Return [X, Y] of the center of cell containing provided text 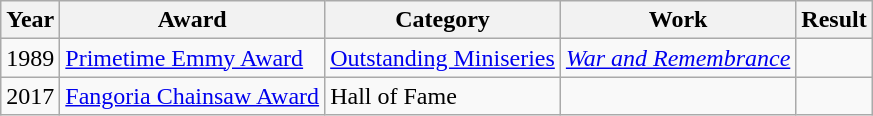
Hall of Fame [443, 96]
War and Remembrance [678, 58]
2017 [30, 96]
Category [443, 20]
1989 [30, 58]
Year [30, 20]
Result [834, 20]
Primetime Emmy Award [192, 58]
Award [192, 20]
Fangoria Chainsaw Award [192, 96]
Work [678, 20]
Outstanding Miniseries [443, 58]
